Identify which cell holds the provided text, then report its (x, y) central coordinate. 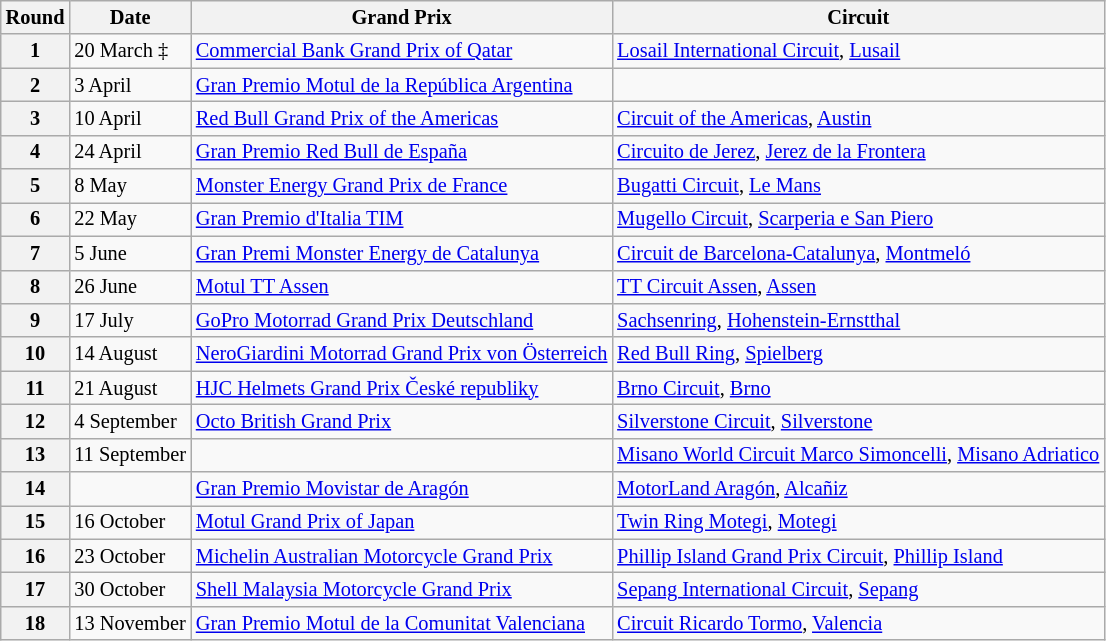
18 (36, 623)
13 November (130, 623)
Grand Prix (402, 17)
8 May (130, 186)
Date (130, 17)
Phillip Island Grand Prix Circuit, Phillip Island (858, 556)
15 (36, 522)
10 (36, 354)
13 (36, 455)
14 August (130, 354)
Motul TT Assen (402, 287)
23 October (130, 556)
HJC Helmets Grand Prix České republiky (402, 388)
Gran Premio Motul de la Comunitat Valenciana (402, 623)
Gran Premio Movistar de Aragón (402, 489)
Gran Premi Monster Energy de Catalunya (402, 253)
5 June (130, 253)
16 (36, 556)
Sachsenring, Hohenstein-Ernstthal (858, 320)
4 (36, 152)
11 (36, 388)
Round (36, 17)
Silverstone Circuit, Silverstone (858, 421)
Circuit Ricardo Tormo, Valencia (858, 623)
2 (36, 85)
1 (36, 51)
20 March ‡ (130, 51)
6 (36, 219)
Michelin Australian Motorcycle Grand Prix (402, 556)
3 (36, 118)
Bugatti Circuit, Le Mans (858, 186)
Gran Premio Motul de la República Argentina (402, 85)
Circuit of the Americas, Austin (858, 118)
17 (36, 589)
Circuit (858, 17)
Misano World Circuit Marco Simoncelli, Misano Adriatico (858, 455)
Sepang International Circuit, Sepang (858, 589)
3 April (130, 85)
TT Circuit Assen, Assen (858, 287)
Shell Malaysia Motorcycle Grand Prix (402, 589)
7 (36, 253)
Gran Premio d'Italia TIM (402, 219)
Red Bull Ring, Spielberg (858, 354)
12 (36, 421)
Motul Grand Prix of Japan (402, 522)
10 April (130, 118)
Circuito de Jerez, Jerez de la Frontera (858, 152)
9 (36, 320)
Red Bull Grand Prix of the Americas (402, 118)
14 (36, 489)
16 October (130, 522)
4 September (130, 421)
24 April (130, 152)
8 (36, 287)
NeroGiardini Motorrad Grand Prix von Österreich (402, 354)
MotorLand Aragón, Alcañiz (858, 489)
5 (36, 186)
26 June (130, 287)
Losail International Circuit, Lusail (858, 51)
Octo British Grand Prix (402, 421)
Gran Premio Red Bull de España (402, 152)
30 October (130, 589)
Twin Ring Motegi, Motegi (858, 522)
Circuit de Barcelona-Catalunya, Montmeló (858, 253)
Commercial Bank Grand Prix of Qatar (402, 51)
21 August (130, 388)
Monster Energy Grand Prix de France (402, 186)
GoPro Motorrad Grand Prix Deutschland (402, 320)
Mugello Circuit, Scarperia e San Piero (858, 219)
22 May (130, 219)
17 July (130, 320)
11 September (130, 455)
Brno Circuit, Brno (858, 388)
